Pinpoint the cell where the given text exists, returning its (X, Y) midpoint coordinate. 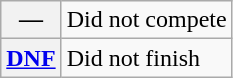
DNF (31, 58)
Did not compete (146, 20)
— (31, 20)
Did not finish (146, 58)
